Provide the (x, y) coordinate of the cell's center where the given text is located.  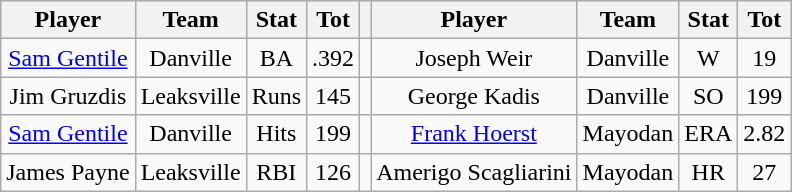
SO (708, 96)
BA (276, 58)
W (708, 58)
Amerigo Scagliarini (474, 172)
126 (334, 172)
145 (334, 96)
RBI (276, 172)
ERA (708, 134)
Joseph Weir (474, 58)
George Kadis (474, 96)
27 (764, 172)
James Payne (68, 172)
Jim Gruzdis (68, 96)
19 (764, 58)
Runs (276, 96)
2.82 (764, 134)
Frank Hoerst (474, 134)
HR (708, 172)
Hits (276, 134)
.392 (334, 58)
